Return the [x, y] coordinate for the center point of the cell that contains the specified text.  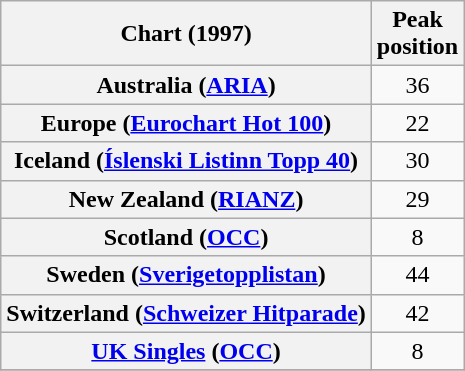
Scotland (OCC) [186, 237]
Australia (ARIA) [186, 85]
30 [417, 161]
UK Singles (OCC) [186, 351]
22 [417, 123]
Switzerland (Schweizer Hitparade) [186, 313]
36 [417, 85]
Europe (Eurochart Hot 100) [186, 123]
Chart (1997) [186, 34]
Peakposition [417, 34]
New Zealand (RIANZ) [186, 199]
29 [417, 199]
Iceland (Íslenski Listinn Topp 40) [186, 161]
42 [417, 313]
Sweden (Sverigetopplistan) [186, 275]
44 [417, 275]
